Return the (x, y) coordinate for the center point of the cell that contains the specified text.  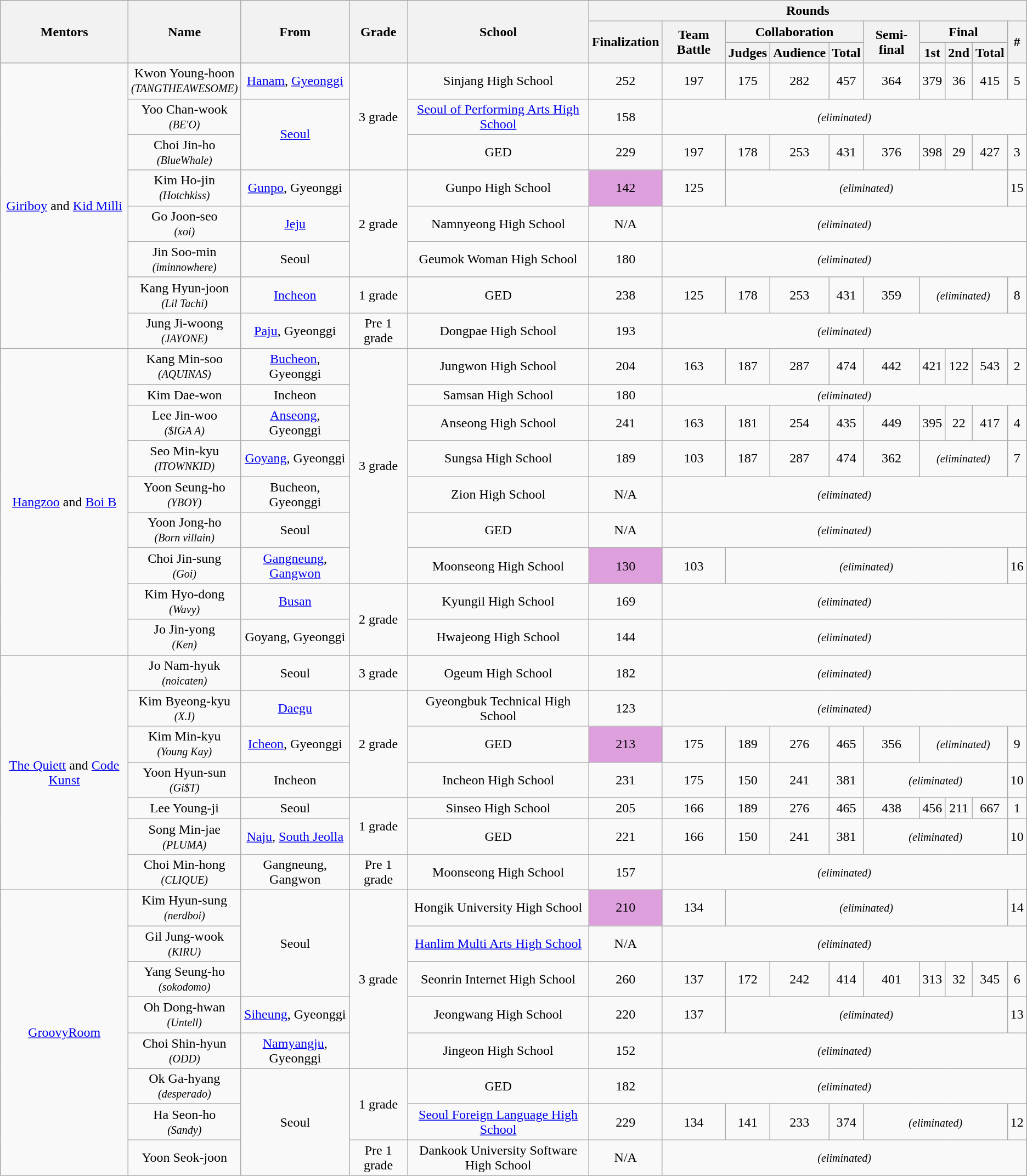
152 (625, 1051)
220 (625, 1015)
221 (625, 836)
457 (847, 81)
Busan (295, 601)
2 (1017, 366)
Seonrin Internet High School (498, 980)
421 (933, 366)
Dankook University Software High School (498, 1157)
Geumok Woman High School (498, 259)
36 (959, 81)
356 (891, 744)
427 (990, 152)
210 (625, 907)
415 (990, 81)
6 (1017, 980)
Ha Seon-ho (Sandy) (184, 1122)
Jeongwang High School (498, 1015)
543 (990, 366)
158 (625, 116)
181 (748, 423)
Kang Min-soo (AQUINAS) (184, 366)
Kim Byeong-kyu(X.I) (184, 709)
Sinjang High School (498, 81)
242 (800, 980)
364 (891, 81)
14 (1017, 907)
376 (891, 152)
15 (1017, 188)
Kim Dae-won (184, 394)
Jungwon High School (498, 366)
Jingeon High School (498, 1051)
3 (1017, 152)
Hongik University High School (498, 907)
16 (1017, 566)
Oh Dong-hwan(Untell) (184, 1015)
29 (959, 152)
667 (990, 808)
Icheon, Gyeonggi (295, 744)
Kim Min-kyu(Young Kay) (184, 744)
Hwajeong High School (498, 637)
Giriboy and Kid Milli (65, 206)
Rounds (808, 11)
Sungsa High School (498, 459)
5 (1017, 81)
417 (990, 423)
1 (1017, 808)
204 (625, 366)
Audience (800, 53)
438 (891, 808)
Anseong, Gyeonggi (295, 423)
169 (625, 601)
123 (625, 709)
398 (933, 152)
130 (625, 566)
442 (891, 366)
Hangzoo and Boi B (65, 501)
Sinseo High School (498, 808)
157 (625, 872)
Gil Jung-wook(KIRU) (184, 943)
142 (625, 188)
395 (933, 423)
Team Battle (693, 42)
379 (933, 81)
Jung Ji-woong(JAYONE) (184, 330)
Naju, South Jeolla (295, 836)
GroovyRoom (65, 1032)
Name (184, 32)
22 (959, 423)
144 (625, 637)
The Quiett and Code Kunst (65, 772)
Choi Jin-sung(Goi) (184, 566)
Kim Hyo-dong(Wavy) (184, 601)
Song Min-jae(PLUMA) (184, 836)
Kyungil High School (498, 601)
4 (1017, 423)
Jo Nam-hyuk(noicaten) (184, 672)
Choi Shin-hyun(ODD) (184, 1051)
449 (891, 423)
435 (847, 423)
Collaboration (794, 32)
238 (625, 295)
362 (891, 459)
Paju, Gyeonggi (295, 330)
Seoul of Performing Arts High School (498, 116)
Hanlim Multi Arts High School (498, 943)
Yoon Seok-joon (184, 1157)
Anseong High School (498, 423)
345 (990, 980)
Yoon Hyun-sun(Gi$T) (184, 780)
172 (748, 980)
401 (891, 980)
Seo Min-kyu(ITOWNKID) (184, 459)
Lee Jin-woo($IGA A) (184, 423)
141 (748, 1122)
260 (625, 980)
252 (625, 81)
414 (847, 980)
Kim Ho-jin(Hotchkiss) (184, 188)
Yoo Chan-wook(BE'O) (184, 116)
Jo Jin-yong(Ken) (184, 637)
13 (1017, 1015)
Lee Young-ji (184, 808)
Yoon Seung-ho(YBOY) (184, 495)
456 (933, 808)
Ogeum High School (498, 672)
Namyangju, Gyeonggi (295, 1051)
Siheung, Gyeonggi (295, 1015)
Daegu (295, 709)
Gyeongbuk Technical High School (498, 709)
Jin Soo-min(iminnowhere) (184, 259)
Yang Seung-ho (sokodomo) (184, 980)
193 (625, 330)
Kim Hyun-sung(nerdboi) (184, 907)
313 (933, 980)
Choi Min-hong(CLIQUE) (184, 872)
122 (959, 366)
Zion High School (498, 495)
Jeju (295, 224)
1st (933, 53)
Incheon High School (498, 780)
205 (625, 808)
282 (800, 81)
374 (847, 1122)
211 (959, 808)
Choi Jin-ho(BlueWhale) (184, 152)
From (295, 32)
Kwon Young-hoon(TANGTHEAWESOME) (184, 81)
32 (959, 980)
Gunpo High School (498, 188)
8 (1017, 295)
Finalization (625, 42)
Semi-final (891, 42)
359 (891, 295)
Grade (378, 32)
Yoon Jong-ho(Born villain) (184, 530)
2nd (959, 53)
Hanam, Gyeonggi (295, 81)
Kang Hyun-joon(Lil Tachi) (184, 295)
Judges (748, 53)
Dongpae High School (498, 330)
Seoul Foreign Language High School (498, 1122)
Mentors (65, 32)
231 (625, 780)
254 (800, 423)
Namnyeong High School (498, 224)
# (1017, 42)
Go Joon-seo(xoi) (184, 224)
9 (1017, 744)
Ok Ga-hyang(desperado) (184, 1086)
Samsan High School (498, 394)
Final (963, 32)
12 (1017, 1122)
7 (1017, 459)
213 (625, 744)
School (498, 32)
Gunpo, Gyeonggi (295, 188)
233 (800, 1122)
